For the text-containing cell, return its midpoint in (X, Y) coordinate format. 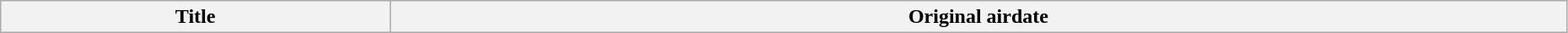
Original airdate (978, 17)
Title (196, 17)
